Identify which cell holds the provided text, then report its [X, Y] central coordinate. 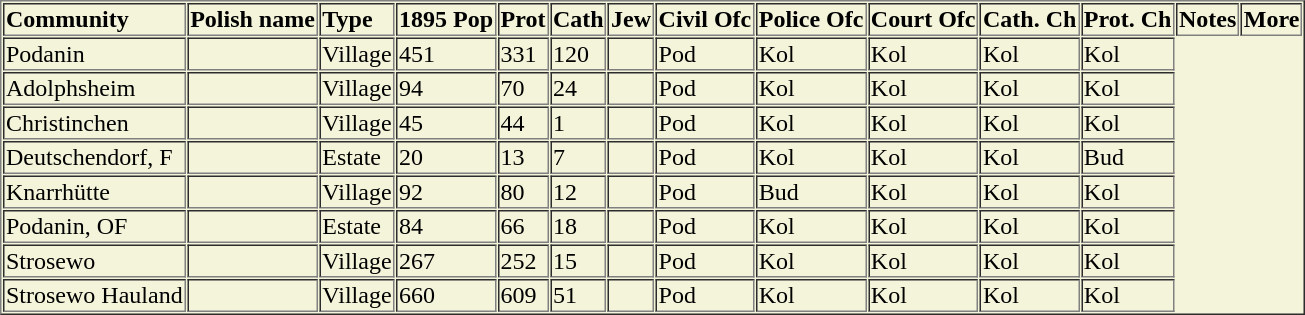
70 [524, 88]
Polish name [252, 20]
15 [578, 260]
More [1272, 20]
44 [524, 122]
Prot. Ch [1128, 20]
Christinchen [94, 122]
451 [446, 54]
Cath. Ch [1030, 20]
80 [524, 192]
Adolphsheim [94, 88]
66 [524, 226]
Type [356, 20]
94 [446, 88]
92 [446, 192]
660 [446, 296]
252 [524, 260]
24 [578, 88]
Deutschendorf, F [94, 158]
Notes [1208, 20]
Prot [524, 20]
12 [578, 192]
1 [578, 122]
120 [578, 54]
Court Ofc [924, 20]
20 [446, 158]
7 [578, 158]
Knarrhütte [94, 192]
13 [524, 158]
267 [446, 260]
1895 Pop [446, 20]
45 [446, 122]
Cath [578, 20]
Community [94, 20]
Podanin, OF [94, 226]
Podanin [94, 54]
84 [446, 226]
18 [578, 226]
Strosewo [94, 260]
Strosewo Hauland [94, 296]
Jew [631, 20]
Civil Ofc [706, 20]
51 [578, 296]
609 [524, 296]
331 [524, 54]
Police Ofc [812, 20]
